Extract the [x, y] coordinate from the center of the cell holding the provided text.  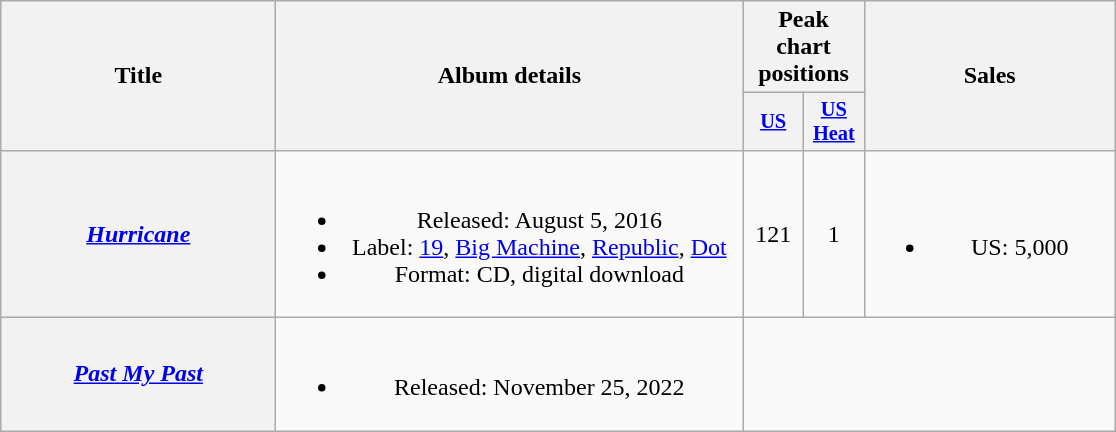
1 [834, 234]
Title [138, 76]
Past My Past [138, 374]
Released: November 25, 2022 [510, 374]
Sales [990, 76]
US: 5,000 [990, 234]
USHeat [834, 122]
Released: August 5, 2016Label: 19, Big Machine, Republic, DotFormat: CD, digital download [510, 234]
Hurricane [138, 234]
121 [774, 234]
Peak chart positions [804, 47]
Album details [510, 76]
US [774, 122]
